Locate the cell with the specified text and output its [X, Y] center coordinate. 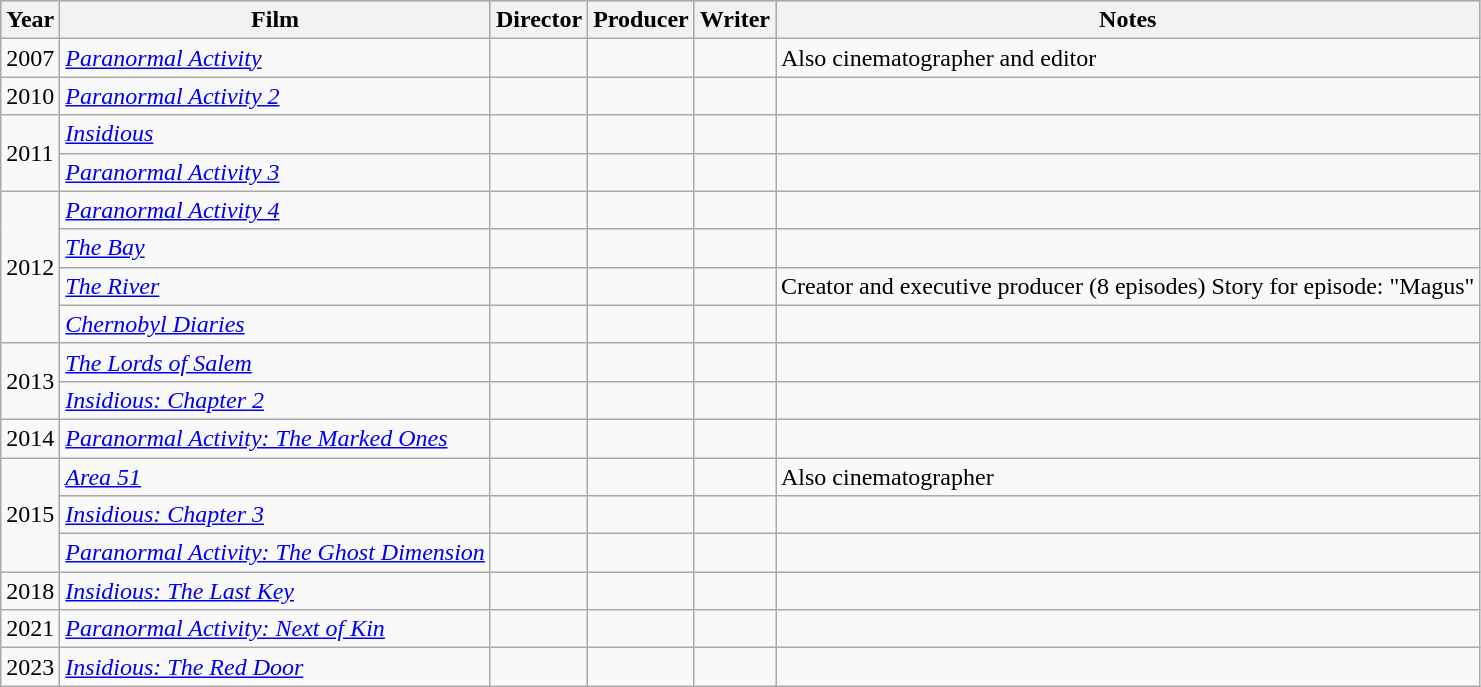
2023 [30, 667]
2021 [30, 629]
Paranormal Activity [276, 58]
Also cinematographer [1128, 477]
2010 [30, 96]
2011 [30, 153]
Insidious: The Red Door [276, 667]
Paranormal Activity 4 [276, 210]
Paranormal Activity: Next of Kin [276, 629]
Producer [642, 20]
Insidious: The Last Key [276, 591]
Paranormal Activity: The Ghost Dimension [276, 553]
Writer [734, 20]
2015 [30, 515]
Director [538, 20]
2013 [30, 381]
Paranormal Activity: The Marked Ones [276, 438]
Film [276, 20]
Insidious: Chapter 3 [276, 515]
2012 [30, 267]
Insidious [276, 134]
2014 [30, 438]
Paranormal Activity 3 [276, 172]
Year [30, 20]
Area 51 [276, 477]
The Bay [276, 248]
Paranormal Activity 2 [276, 96]
The Lords of Salem [276, 362]
The River [276, 286]
Creator and executive producer (8 episodes) Story for episode: "Magus" [1128, 286]
2007 [30, 58]
Insidious: Chapter 2 [276, 400]
Notes [1128, 20]
Also cinematographer and editor [1128, 58]
Chernobyl Diaries [276, 324]
2018 [30, 591]
